Scan for the cell matching the given text and deliver its [x, y] coordinate at center. 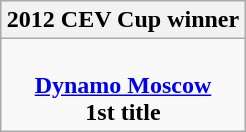
2012 CEV Cup winner [122, 20]
Dynamo Moscow 1st title [122, 85]
